Locate the cell with the specified text and output its [X, Y] center coordinate. 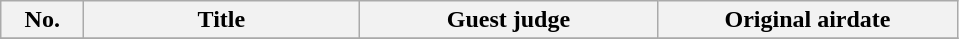
Guest judge [508, 20]
Original airdate [808, 20]
Title [222, 20]
No. [42, 20]
